Search for the cell housing the specified text and yield its (X, Y) center coordinate. 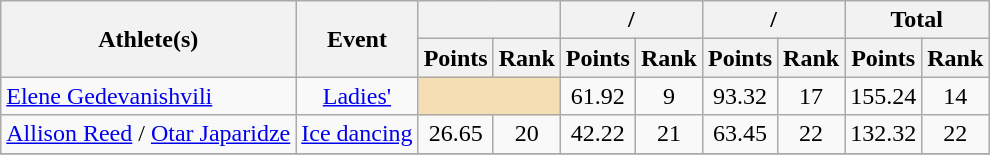
Athlete(s) (148, 39)
61.92 (598, 96)
17 (812, 96)
20 (526, 134)
Ladies' (357, 96)
42.22 (598, 134)
Event (357, 39)
Allison Reed / Otar Japaridze (148, 134)
26.65 (456, 134)
Ice dancing (357, 134)
63.45 (740, 134)
132.32 (884, 134)
21 (668, 134)
9 (668, 96)
Elene Gedevanishvili (148, 96)
Total (917, 20)
155.24 (884, 96)
14 (956, 96)
93.32 (740, 96)
